Determine the (X, Y) coordinate at the center of the cell enclosing the given text.  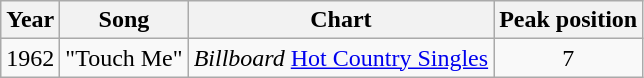
Year (30, 20)
Song (124, 20)
Chart (341, 20)
1962 (30, 58)
Peak position (568, 20)
7 (568, 58)
Billboard Hot Country Singles (341, 58)
"Touch Me" (124, 58)
